Output the (x, y) coordinate of the center of the cell containing the given text.  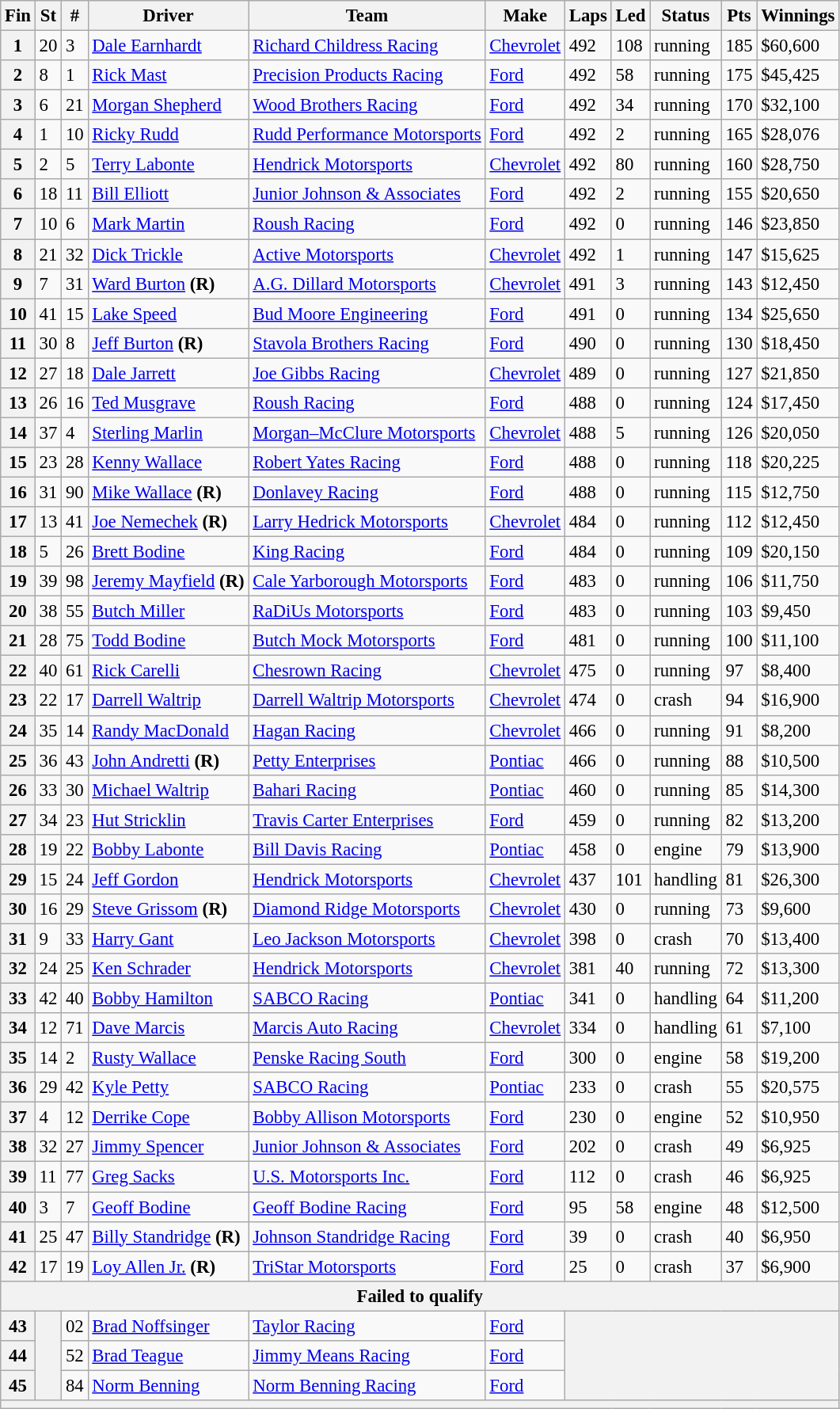
Greg Sacks (168, 1177)
Jeremy Mayfield (R) (168, 581)
Laps (587, 16)
79 (739, 850)
98 (74, 581)
# (74, 16)
Mark Martin (168, 224)
Leo Jackson Motorsports (367, 939)
John Andretti (R) (168, 760)
Fin (18, 16)
481 (587, 641)
$25,650 (798, 314)
Bahari Racing (367, 790)
Led (630, 16)
Darrell Waltrip (168, 701)
Billy Standridge (R) (168, 1236)
$10,500 (798, 760)
Travis Carter Enterprises (367, 820)
$11,750 (798, 581)
$9,600 (798, 909)
108 (630, 46)
Team (367, 16)
Marcis Auto Racing (367, 1028)
Geoff Bodine Racing (367, 1207)
$20,150 (798, 552)
Harry Gant (168, 939)
Joe Nemechek (R) (168, 522)
143 (739, 284)
127 (739, 373)
300 (587, 1058)
$20,225 (798, 463)
Hut Stricklin (168, 820)
Butch Mock Motorsports (367, 641)
64 (739, 999)
88 (739, 760)
126 (739, 432)
100 (739, 641)
Driver (168, 16)
80 (630, 165)
341 (587, 999)
Todd Bodine (168, 641)
Morgan–McClure Motorsports (367, 432)
81 (739, 879)
75 (74, 641)
73 (739, 909)
458 (587, 850)
$12,750 (798, 492)
115 (739, 492)
Morgan Shepherd (168, 105)
48 (739, 1207)
170 (739, 105)
430 (587, 909)
Rudd Performance Motorsports (367, 135)
Bobby Allison Motorsports (367, 1118)
Diamond Ridge Motorsports (367, 909)
Jimmy Spencer (168, 1148)
$12,500 (798, 1207)
474 (587, 701)
Dick Trickle (168, 254)
Loy Allen Jr. (R) (168, 1266)
82 (739, 820)
$26,300 (798, 879)
King Racing (367, 552)
$7,100 (798, 1028)
Failed to qualify (420, 1296)
77 (74, 1177)
Petty Enterprises (367, 760)
109 (739, 552)
Norm Benning (168, 1385)
$45,425 (798, 75)
Wood Brothers Racing (367, 105)
84 (74, 1385)
381 (587, 969)
Taylor Racing (367, 1326)
RaDiUs Motorsports (367, 611)
$9,450 (798, 611)
$21,850 (798, 373)
85 (739, 790)
Rick Carelli (168, 671)
Brad Teague (168, 1356)
147 (739, 254)
$8,200 (798, 730)
70 (739, 939)
202 (587, 1148)
460 (587, 790)
$18,450 (798, 343)
101 (630, 879)
U.S. Motorsports Inc. (367, 1177)
$20,575 (798, 1087)
71 (74, 1028)
Cale Yarborough Motorsports (367, 581)
Kyle Petty (168, 1087)
Donlavey Racing (367, 492)
$13,300 (798, 969)
$13,400 (798, 939)
97 (739, 671)
$11,100 (798, 641)
130 (739, 343)
$28,076 (798, 135)
Ward Burton (R) (168, 284)
230 (587, 1118)
Robert Yates Racing (367, 463)
437 (587, 879)
Joe Gibbs Racing (367, 373)
Sterling Marlin (168, 432)
Jeff Gordon (168, 879)
124 (739, 403)
490 (587, 343)
Dave Marcis (168, 1028)
St (48, 16)
Hagan Racing (367, 730)
$20,050 (798, 432)
Rick Mast (168, 75)
185 (739, 46)
$14,300 (798, 790)
46 (739, 1177)
Butch Miller (168, 611)
Active Motorsports (367, 254)
106 (739, 581)
Rusty Wallace (168, 1058)
$13,900 (798, 850)
94 (739, 701)
Pts (739, 16)
A.G. Dillard Motorsports (367, 284)
$6,950 (798, 1236)
$17,450 (798, 403)
Darrell Waltrip Motorsports (367, 701)
02 (74, 1326)
459 (587, 820)
Randy MacDonald (168, 730)
Ricky Rudd (168, 135)
Bobby Hamilton (168, 999)
Dale Earnhardt (168, 46)
Michael Waltrip (168, 790)
Jeff Burton (R) (168, 343)
Chesrown Racing (367, 671)
90 (74, 492)
334 (587, 1028)
TriStar Motorsports (367, 1266)
Kenny Wallace (168, 463)
Johnson Standridge Racing (367, 1236)
398 (587, 939)
Norm Benning Racing (367, 1385)
$28,750 (798, 165)
Derrike Cope (168, 1118)
Bill Davis Racing (367, 850)
91 (739, 730)
49 (739, 1148)
475 (587, 671)
103 (739, 611)
95 (587, 1207)
$8,400 (798, 671)
Richard Childress Racing (367, 46)
Geoff Bodine (168, 1207)
44 (18, 1356)
175 (739, 75)
Lake Speed (168, 314)
$32,100 (798, 105)
$19,200 (798, 1058)
165 (739, 135)
$13,200 (798, 820)
Bobby Labonte (168, 850)
Brett Bodine (168, 552)
$10,950 (798, 1118)
$60,600 (798, 46)
Ted Musgrave (168, 403)
146 (739, 224)
Dale Jarrett (168, 373)
489 (587, 373)
Penske Racing South (367, 1058)
$20,650 (798, 194)
47 (74, 1236)
$11,200 (798, 999)
45 (18, 1385)
Winnings (798, 16)
160 (739, 165)
Steve Grissom (R) (168, 909)
118 (739, 463)
$16,900 (798, 701)
Bill Elliott (168, 194)
Jimmy Means Racing (367, 1356)
$23,850 (798, 224)
233 (587, 1087)
Terry Labonte (168, 165)
134 (739, 314)
Ken Schrader (168, 969)
Larry Hedrick Motorsports (367, 522)
Precision Products Racing (367, 75)
$15,625 (798, 254)
72 (739, 969)
Status (686, 16)
Make (525, 16)
Brad Noffsinger (168, 1326)
Stavola Brothers Racing (367, 343)
155 (739, 194)
Bud Moore Engineering (367, 314)
$6,900 (798, 1266)
Mike Wallace (R) (168, 492)
